Determine the [X, Y] coordinate at the center of the cell enclosing the given text.  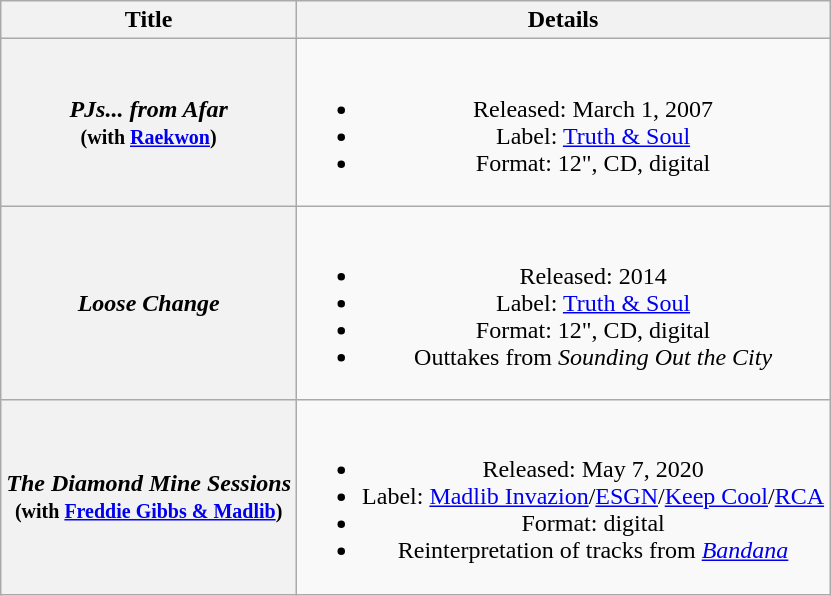
Released: May 7, 2020Label: Madlib Invazion/ESGN/Keep Cool/RCAFormat: digitalReinterpretation of tracks from Bandana [564, 497]
The Diamond Mine Sessions(with Freddie Gibbs & Madlib) [149, 497]
Released: 2014Label: Truth & SoulFormat: 12", CD, digitalOuttakes from Sounding Out the City [564, 303]
Loose Change [149, 303]
Details [564, 20]
Title [149, 20]
PJs... from Afar(with Raekwon) [149, 122]
Released: March 1, 2007Label: Truth & SoulFormat: 12", CD, digital [564, 122]
